Find where the given text appears and provide that cell's center as [X, Y] coordinate. 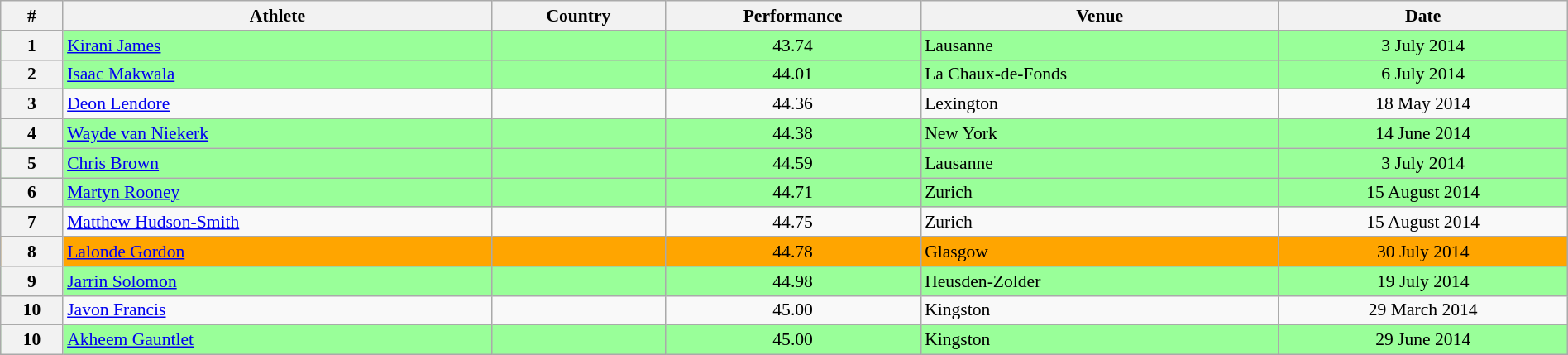
30 July 2014 [1422, 252]
Lexington [1100, 104]
44.71 [792, 193]
44.36 [792, 104]
3 [31, 104]
Chris Brown [278, 163]
44.78 [792, 252]
Venue [1100, 16]
44.01 [792, 74]
29 June 2014 [1422, 340]
43.74 [792, 46]
6 [31, 193]
Date [1422, 16]
1 [31, 46]
7 [31, 223]
La Chaux-de-Fonds [1100, 74]
Jarrin Solomon [278, 281]
19 July 2014 [1422, 281]
44.75 [792, 223]
2 [31, 74]
Kirani James [278, 46]
Heusden-Zolder [1100, 281]
Athlete [278, 16]
44.98 [792, 281]
4 [31, 134]
44.59 [792, 163]
Glasgow [1100, 252]
Performance [792, 16]
6 July 2014 [1422, 74]
New York [1100, 134]
Wayde van Niekerk [278, 134]
Country [579, 16]
# [31, 16]
Isaac Makwala [278, 74]
Javon Francis [278, 310]
18 May 2014 [1422, 104]
Martyn Rooney [278, 193]
29 March 2014 [1422, 310]
14 June 2014 [1422, 134]
Akheem Gauntlet [278, 340]
Matthew Hudson-Smith [278, 223]
Lalonde Gordon [278, 252]
5 [31, 163]
44.38 [792, 134]
Deon Lendore [278, 104]
8 [31, 252]
9 [31, 281]
